From the cell containing the given text, extract its center point as (X, Y) coordinate. 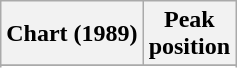
Chart (1989) (72, 34)
Peakposition (189, 34)
